From the cell containing the given text, extract its center point as [X, Y] coordinate. 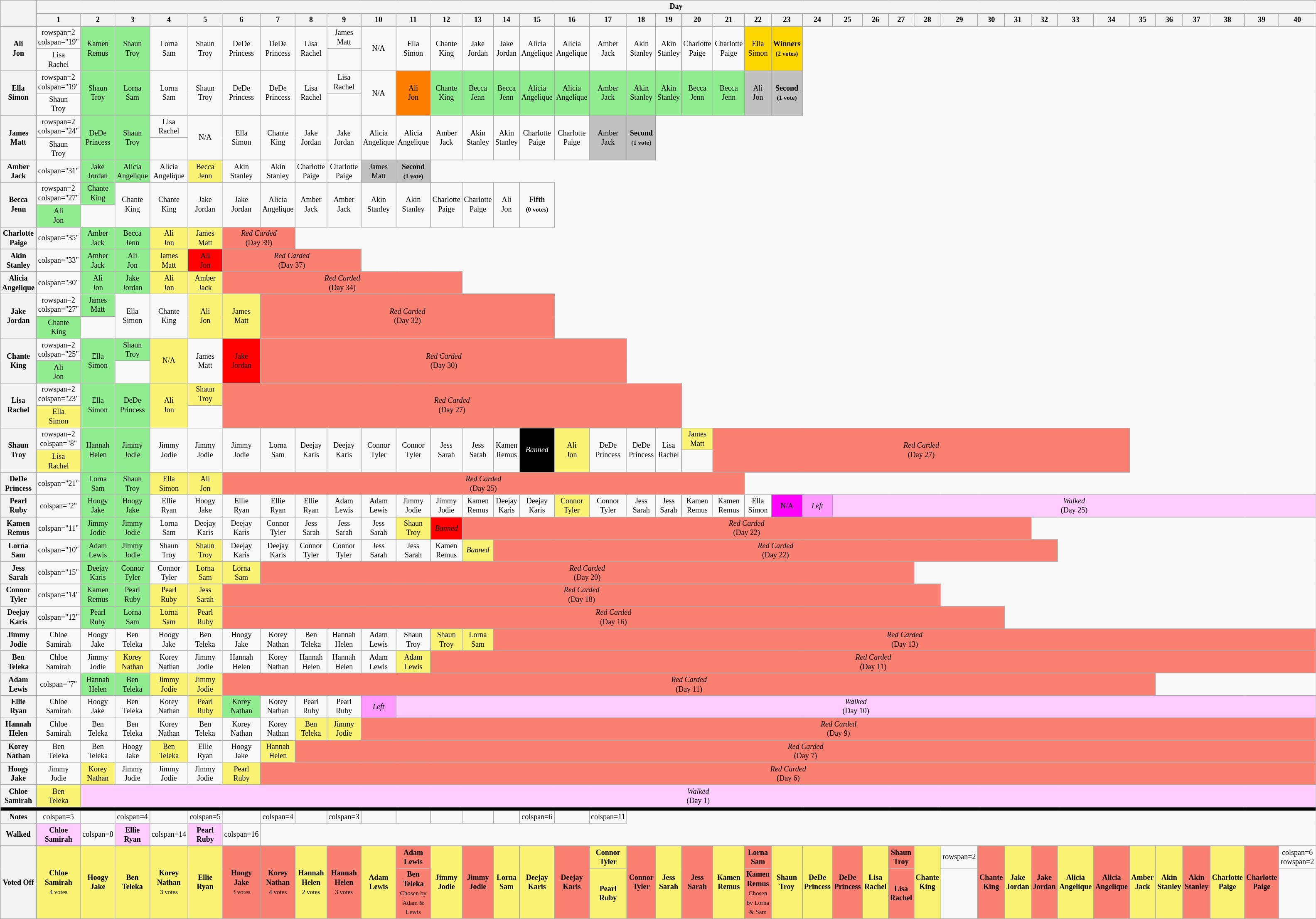
7 [278, 20]
39 [1262, 20]
Red Carded(Day 37) [292, 261]
10 [379, 20]
colspan=3 [344, 817]
12 [446, 20]
Red Carded(Day 13) [905, 640]
11 [413, 20]
14 [507, 20]
6 [241, 20]
34 [1112, 20]
Red Carded(Day 18) [582, 595]
colspan=14 [169, 835]
29 [959, 20]
Red Carded(Day 30) [444, 361]
colspan="15" [58, 573]
24 [818, 20]
Red Carded(Day 39) [259, 238]
Red Carded(Day 34) [342, 283]
Red Carded(Day 16) [613, 618]
colspan=6 rowspan=2 [1297, 857]
33 [1075, 20]
colspan=11 [608, 817]
HannahHelen3 votes [344, 882]
HoogyJake3 votes [241, 882]
Walked(Day 1) [698, 796]
HannahHelen2 votes [311, 882]
31 [1018, 20]
8 [311, 20]
colspan="2" [58, 506]
Red Carded(Day 6) [788, 774]
colspan="14" [58, 595]
15 [537, 20]
26 [876, 20]
rowspan=2 colspan="8" [58, 439]
KoreyNathan4 votes [278, 882]
ChloeSamirah4 votes [58, 882]
28 [927, 20]
rowspan=2 colspan="23" [58, 394]
Voted Off [18, 882]
colspan="30" [58, 283]
37 [1197, 20]
1 [58, 20]
20 [697, 20]
16 [572, 20]
25 [848, 20]
32 [1044, 20]
23 [787, 20]
30 [991, 20]
colspan=6 [537, 817]
Red Carded(Day 20) [587, 573]
Notes [18, 817]
Fifth(0 votes) [537, 204]
Walked(Day 25) [1074, 506]
Walked(Day 10) [856, 707]
colspan=8 [98, 835]
18 [642, 20]
5 [205, 20]
rowspan=2 colspan="25" [58, 350]
35 [1143, 20]
colspan="10" [58, 551]
rowspan=2 colspan="24" [58, 127]
40 [1297, 20]
3 [133, 20]
36 [1169, 20]
KamenRemusChosen by Lorna & Sam [758, 894]
colspan=16 [241, 835]
Red Carded(Day 32) [407, 316]
13 [478, 20]
Red Carded(Day 9) [839, 729]
colspan="12" [58, 618]
colspan="35" [58, 238]
17 [608, 20]
22 [758, 20]
4 [169, 20]
colspan="11" [58, 528]
colspan="33" [58, 261]
colspan="31" [58, 171]
Day [676, 7]
Walked [18, 835]
KoreyNathan3 votes [169, 882]
19 [669, 20]
BenTelekaChosen by Adam & Lewis [413, 894]
colspan="7" [58, 685]
27 [901, 20]
colspan="21" [58, 484]
rowspan=2 [959, 857]
21 [729, 20]
Winners(2 votes) [787, 48]
9 [344, 20]
2 [98, 20]
38 [1227, 20]
Red Carded(Day 25) [483, 484]
Red Carded(Day 7) [806, 751]
